Determine the [X, Y] coordinate at the center of the cell enclosing the given text.  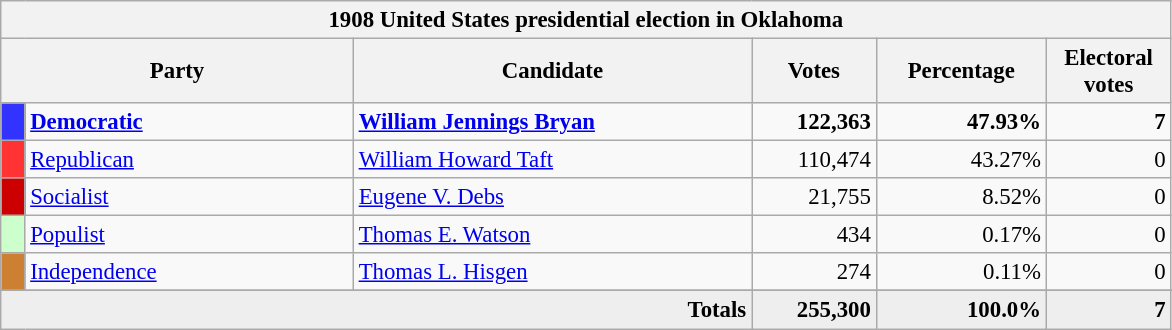
Percentage [961, 72]
100.0% [961, 310]
Votes [814, 72]
William Howard Taft [552, 160]
255,300 [814, 310]
Socialist [189, 197]
Electoral votes [1108, 72]
Independence [189, 273]
William Jennings Bryan [552, 122]
Populist [189, 235]
Thomas E. Watson [552, 235]
0.17% [961, 235]
122,363 [814, 122]
43.27% [961, 160]
21,755 [814, 197]
1908 United States presidential election in Oklahoma [586, 20]
274 [814, 273]
Party [178, 72]
8.52% [961, 197]
Democratic [189, 122]
Republican [189, 160]
47.93% [961, 122]
Candidate [552, 72]
110,474 [814, 160]
0.11% [961, 273]
Eugene V. Debs [552, 197]
Totals [376, 310]
434 [814, 235]
Thomas L. Hisgen [552, 273]
